Capture the cell that displays the provided text and extract its (X, Y) central coordinate. 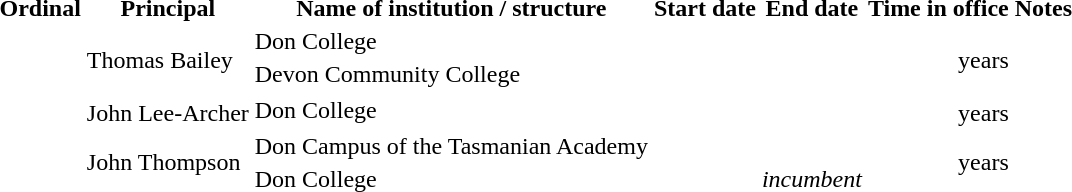
Devon Community College (451, 74)
Don Campus of the Tasmanian Academy (451, 146)
John Lee-Archer (168, 113)
Thomas Bailey (168, 60)
